Pinpoint the cell where the given text exists, returning its [X, Y] midpoint coordinate. 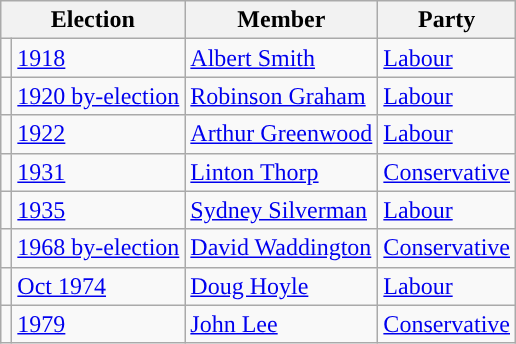
1935 [98, 210]
1968 by-election [98, 248]
Oct 1974 [98, 286]
John Lee [282, 324]
Party [447, 20]
Arthur Greenwood [282, 134]
David Waddington [282, 248]
Doug Hoyle [282, 286]
Linton Thorp [282, 172]
Election [93, 20]
Albert Smith [282, 58]
1920 by-election [98, 96]
1922 [98, 134]
1918 [98, 58]
Sydney Silverman [282, 210]
Member [282, 20]
1979 [98, 324]
Robinson Graham [282, 96]
1931 [98, 172]
